Determine the (X, Y) coordinate at the center of the cell enclosing the given text.  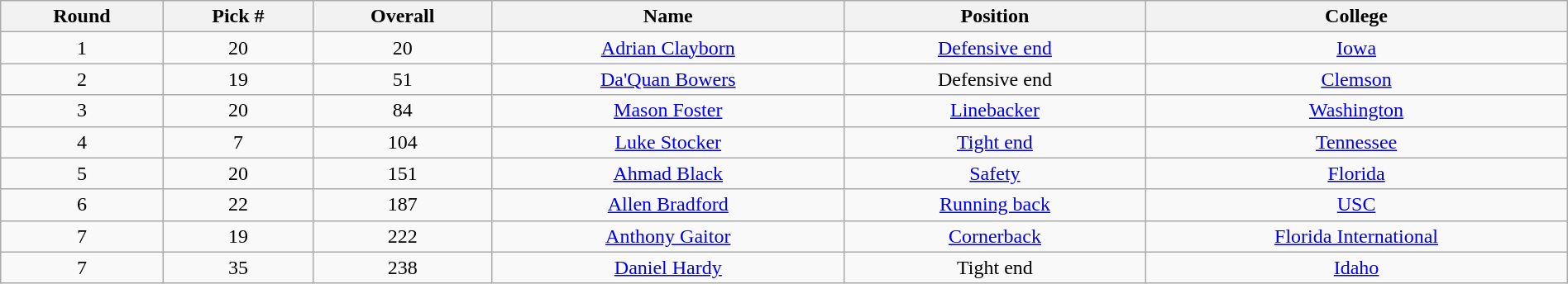
Da'Quan Bowers (668, 79)
Name (668, 17)
Mason Foster (668, 111)
Luke Stocker (668, 142)
6 (82, 205)
Daniel Hardy (668, 267)
Linebacker (995, 111)
Idaho (1356, 267)
4 (82, 142)
Ahmad Black (668, 173)
Clemson (1356, 79)
Pick # (238, 17)
Iowa (1356, 48)
Safety (995, 173)
Running back (995, 205)
Anthony Gaitor (668, 236)
238 (403, 267)
84 (403, 111)
104 (403, 142)
Position (995, 17)
151 (403, 173)
Allen Bradford (668, 205)
College (1356, 17)
USC (1356, 205)
3 (82, 111)
222 (403, 236)
Round (82, 17)
Florida International (1356, 236)
Adrian Clayborn (668, 48)
5 (82, 173)
Florida (1356, 173)
51 (403, 79)
187 (403, 205)
1 (82, 48)
Cornerback (995, 236)
35 (238, 267)
22 (238, 205)
Overall (403, 17)
2 (82, 79)
Washington (1356, 111)
Tennessee (1356, 142)
